Detect which cell encompasses the target text, then output its [X, Y] center coordinate. 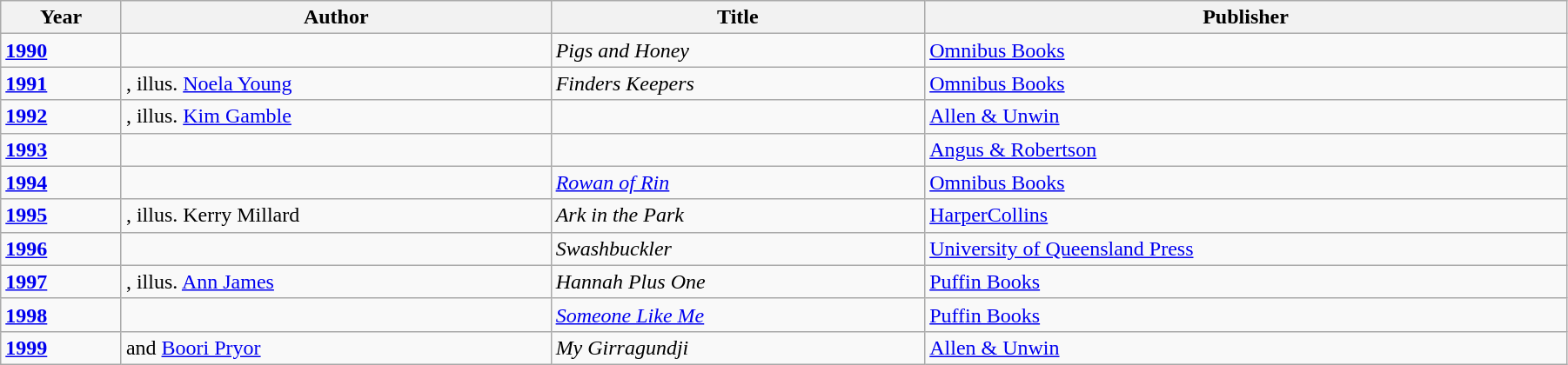
, illus. Noela Young [336, 83]
and Boori Pryor [336, 348]
University of Queensland Press [1246, 249]
Publisher [1246, 17]
Angus & Robertson [1246, 149]
HarperCollins [1246, 216]
1990 [61, 50]
Hannah Plus One [738, 282]
Pigs and Honey [738, 50]
Year [61, 17]
Title [738, 17]
1995 [61, 216]
1998 [61, 315]
Author [336, 17]
1991 [61, 83]
My Girragundji [738, 348]
1992 [61, 116]
1994 [61, 182]
Finders Keepers [738, 83]
Ark in the Park [738, 216]
Someone Like Me [738, 315]
, illus. Kerry Millard [336, 216]
Rowan of Rin [738, 182]
Swashbuckler [738, 249]
1997 [61, 282]
, illus. Kim Gamble [336, 116]
1999 [61, 348]
1996 [61, 249]
1993 [61, 149]
, illus. Ann James [336, 282]
